Capture the cell that displays the provided text and extract its [X, Y] central coordinate. 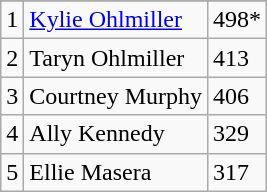
406 [238, 96]
Ally Kennedy [116, 134]
Taryn Ohlmiller [116, 58]
413 [238, 58]
4 [12, 134]
5 [12, 172]
3 [12, 96]
Ellie Masera [116, 172]
317 [238, 172]
329 [238, 134]
Courtney Murphy [116, 96]
Kylie Ohlmiller [116, 20]
498* [238, 20]
2 [12, 58]
1 [12, 20]
